Pinpoint the cell where the given text exists, returning its [X, Y] midpoint coordinate. 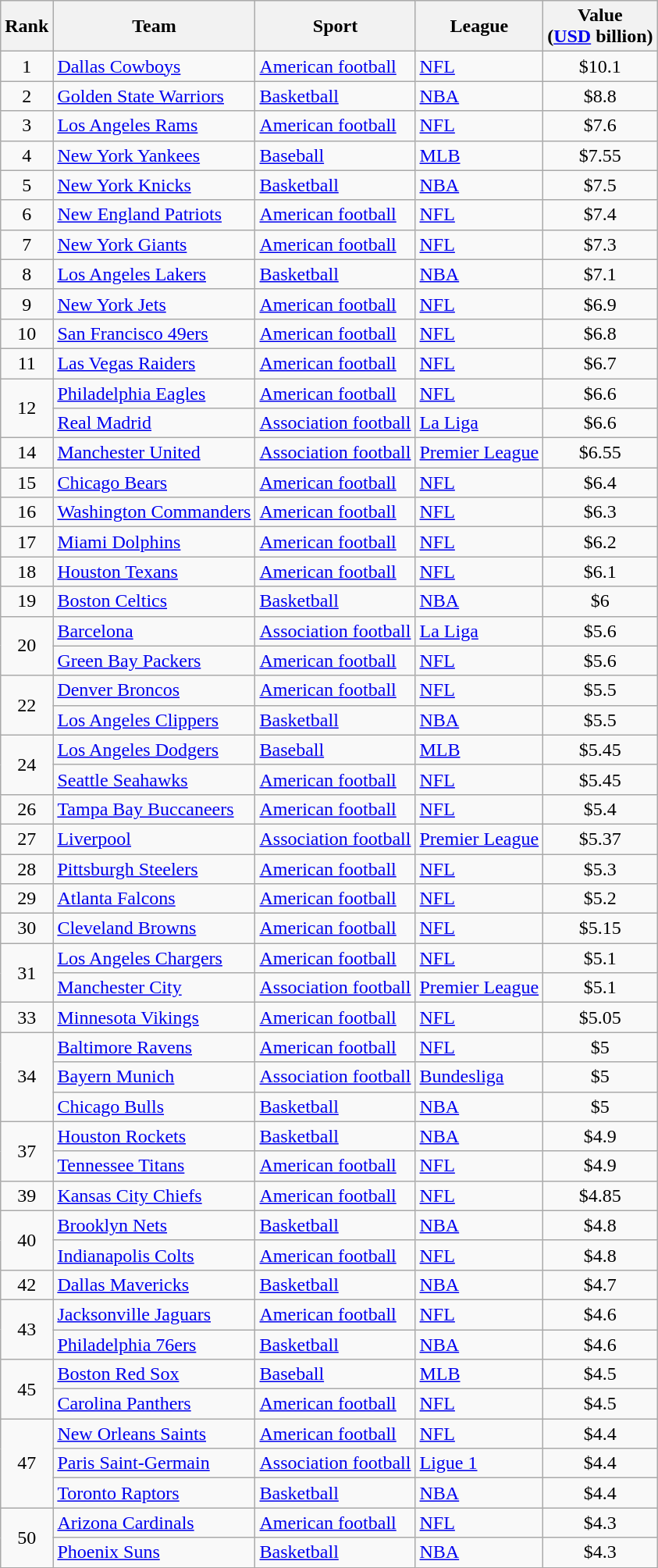
Pittsburgh Steelers [155, 869]
34 [27, 1077]
47 [27, 1463]
3 [27, 126]
Tennessee Titans [155, 1166]
Arizona Cardinals [155, 1523]
San Francisco 49ers [155, 333]
2 [27, 96]
Baltimore Ravens [155, 1047]
$6.8 [600, 333]
Los Angeles Rams [155, 126]
Golden State Warriors [155, 96]
Denver Broncos [155, 690]
New York Yankees [155, 155]
Miami Dolphins [155, 542]
45 [27, 1389]
$5.3 [600, 869]
$7.6 [600, 126]
Philadelphia 76ers [155, 1344]
Team [155, 27]
Paris Saint-Germain [155, 1463]
24 [27, 764]
New York Knicks [155, 185]
1 [27, 66]
Tampa Bay Buccaneers [155, 809]
$6.55 [600, 453]
Barcelona [155, 631]
28 [27, 869]
Brooklyn Nets [155, 1225]
10 [27, 333]
5 [27, 185]
$5.05 [600, 1017]
6 [27, 215]
$6.9 [600, 304]
43 [27, 1329]
Liverpool [155, 839]
Indianapolis Colts [155, 1255]
26 [27, 809]
Real Madrid [155, 423]
Value(USD billion) [600, 27]
New England Patriots [155, 215]
New York Giants [155, 244]
$4.85 [600, 1196]
12 [27, 408]
$7.1 [600, 274]
18 [27, 572]
Las Vegas Raiders [155, 363]
Dallas Mavericks [155, 1285]
Rank [27, 27]
Los Angeles Dodgers [155, 750]
40 [27, 1240]
Atlanta Falcons [155, 899]
Green Bay Packers [155, 661]
27 [27, 839]
Ligue 1 [479, 1463]
Boston Celtics [155, 601]
Boston Red Sox [155, 1374]
$6.4 [600, 483]
Cleveland Browns [155, 928]
Bundesliga [479, 1077]
$6 [600, 601]
Jacksonville Jaguars [155, 1314]
Chicago Bears [155, 483]
9 [27, 304]
22 [27, 705]
Chicago Bulls [155, 1107]
Phoenix Suns [155, 1552]
Houston Rockets [155, 1136]
$7.5 [600, 185]
31 [27, 973]
Los Angeles Lakers [155, 274]
Washington Commanders [155, 512]
New Orleans Saints [155, 1434]
Minnesota Vikings [155, 1017]
$5.4 [600, 809]
Manchester United [155, 453]
19 [27, 601]
37 [27, 1151]
Philadelphia Eagles [155, 393]
$6.2 [600, 542]
New York Jets [155, 304]
Kansas City Chiefs [155, 1196]
$5.15 [600, 928]
$8.8 [600, 96]
8 [27, 274]
Sport [336, 27]
15 [27, 483]
17 [27, 542]
30 [27, 928]
Houston Texans [155, 572]
Dallas Cowboys [155, 66]
$5.37 [600, 839]
$7.4 [600, 215]
4 [27, 155]
$4.7 [600, 1285]
14 [27, 453]
Carolina Panthers [155, 1404]
Los Angeles Clippers [155, 720]
$7.55 [600, 155]
20 [27, 646]
$6.7 [600, 363]
$5.2 [600, 899]
16 [27, 512]
League [479, 27]
Seattle Seahawks [155, 779]
$6.1 [600, 572]
$10.1 [600, 66]
39 [27, 1196]
11 [27, 363]
29 [27, 899]
42 [27, 1285]
Los Angeles Chargers [155, 958]
$7.3 [600, 244]
Bayern Munich [155, 1077]
7 [27, 244]
Toronto Raptors [155, 1493]
50 [27, 1538]
33 [27, 1017]
Manchester City [155, 988]
$6.3 [600, 512]
